Provide the [X, Y] coordinate of the cell's center where the given text is located.  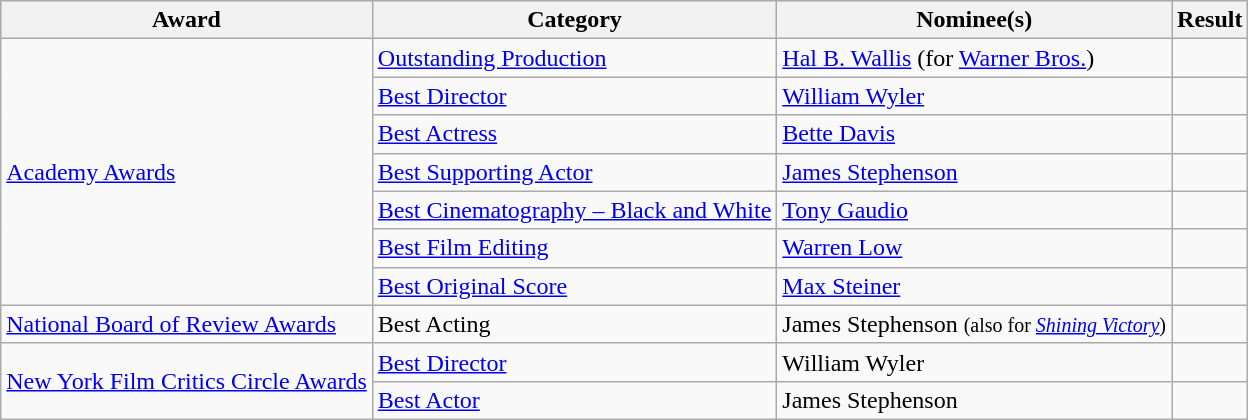
Outstanding Production [574, 58]
Tony Gaudio [974, 210]
Result [1210, 20]
Bette Davis [974, 134]
Best Supporting Actor [574, 172]
Warren Low [974, 248]
Academy Awards [187, 172]
Category [574, 20]
New York Film Critics Circle Awards [187, 381]
Best Actor [574, 400]
Best Film Editing [574, 248]
Hal B. Wallis (for Warner Bros.) [974, 58]
Best Cinematography – Black and White [574, 210]
Max Steiner [974, 286]
Nominee(s) [974, 20]
National Board of Review Awards [187, 324]
Best Acting [574, 324]
Best Actress [574, 134]
James Stephenson (also for Shining Victory) [974, 324]
Best Original Score [574, 286]
Award [187, 20]
